Pinpoint the cell where the given text exists, returning its [x, y] midpoint coordinate. 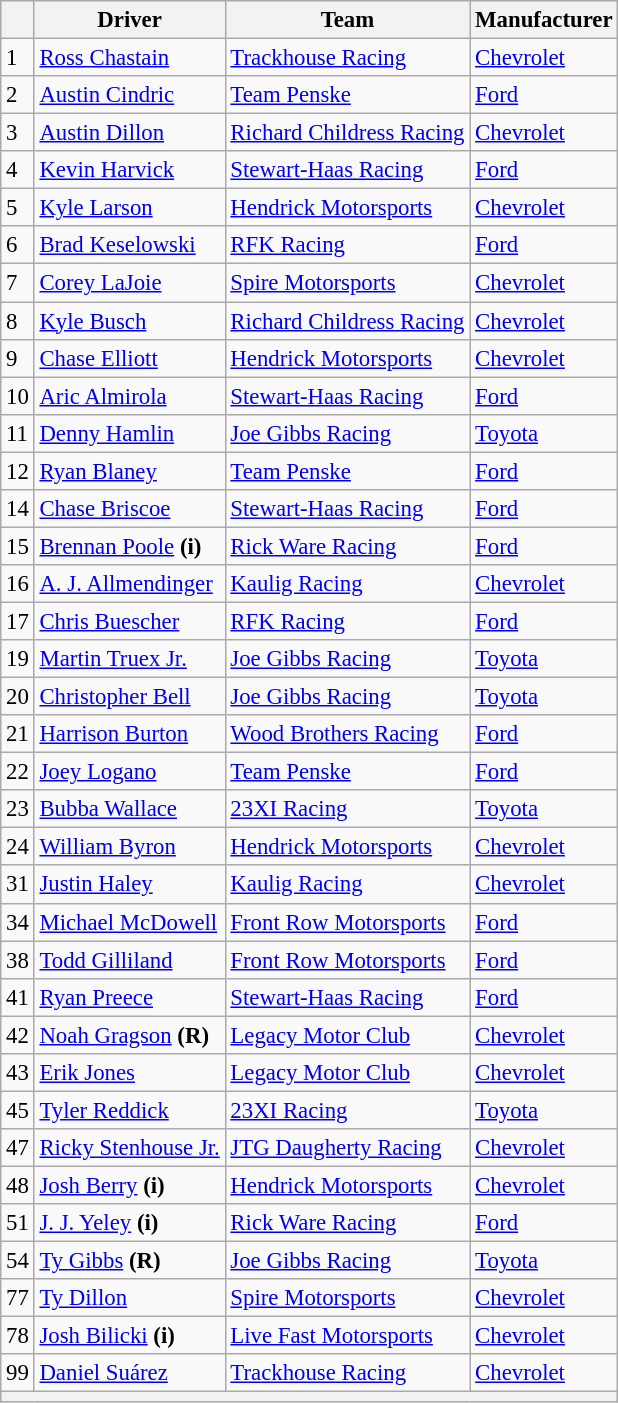
Ty Dillon [130, 1298]
4 [18, 170]
Justin Haley [130, 885]
43 [18, 1073]
JTG Daugherty Racing [348, 1148]
Noah Gragson (R) [130, 1035]
47 [18, 1148]
Austin Dillon [130, 133]
Kyle Busch [130, 321]
Kevin Harvick [130, 170]
Josh Bilicki (i) [130, 1336]
Kyle Larson [130, 208]
William Byron [130, 847]
Ross Chastain [130, 58]
12 [18, 471]
45 [18, 1110]
34 [18, 922]
Wood Brothers Racing [348, 734]
Manufacturer [544, 20]
51 [18, 1223]
20 [18, 697]
Harrison Burton [130, 734]
41 [18, 997]
Aric Almirola [130, 396]
42 [18, 1035]
7 [18, 283]
54 [18, 1261]
2 [18, 95]
31 [18, 885]
Ryan Blaney [130, 471]
6 [18, 245]
10 [18, 396]
Christopher Bell [130, 697]
99 [18, 1373]
5 [18, 208]
Live Fast Motorsports [348, 1336]
J. J. Yeley (i) [130, 1223]
3 [18, 133]
Corey LaJoie [130, 283]
Martin Truex Jr. [130, 659]
17 [18, 621]
Chase Briscoe [130, 509]
24 [18, 847]
Denny Hamlin [130, 433]
Ricky Stenhouse Jr. [130, 1148]
Todd Gilliland [130, 960]
Bubba Wallace [130, 809]
48 [18, 1185]
Team [348, 20]
77 [18, 1298]
Driver [130, 20]
Chris Buescher [130, 621]
Ty Gibbs (R) [130, 1261]
Tyler Reddick [130, 1110]
Brad Keselowski [130, 245]
8 [18, 321]
Daniel Suárez [130, 1373]
15 [18, 546]
21 [18, 734]
Josh Berry (i) [130, 1185]
23 [18, 809]
38 [18, 960]
14 [18, 509]
11 [18, 433]
Austin Cindric [130, 95]
Ryan Preece [130, 997]
16 [18, 584]
22 [18, 772]
Michael McDowell [130, 922]
Chase Elliott [130, 358]
78 [18, 1336]
A. J. Allmendinger [130, 584]
Joey Logano [130, 772]
Brennan Poole (i) [130, 546]
Erik Jones [130, 1073]
9 [18, 358]
19 [18, 659]
1 [18, 58]
